Pinpoint the cell where the given text exists, returning its (X, Y) midpoint coordinate. 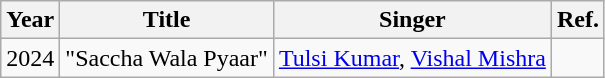
Title (167, 20)
Tulsi Kumar, Vishal Mishra (412, 58)
2024 (30, 58)
"Saccha Wala Pyaar" (167, 58)
Year (30, 20)
Ref. (578, 20)
Singer (412, 20)
